Return the [X, Y] coordinate for the center point of the cell that contains the specified text.  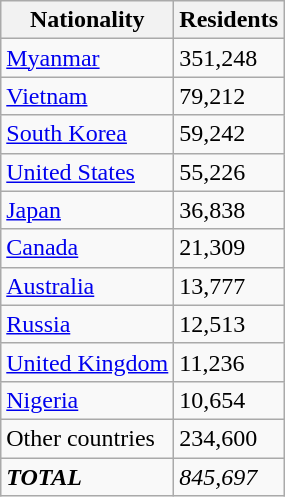
351,248 [229, 58]
36,838 [229, 210]
South Korea [88, 134]
13,777 [229, 286]
79,212 [229, 96]
55,226 [229, 172]
Residents [229, 20]
Myanmar [88, 58]
United States [88, 172]
Canada [88, 248]
United Kingdom [88, 362]
845,697 [229, 477]
Russia [88, 324]
12,513 [229, 324]
Other countries [88, 438]
10,654 [229, 400]
Japan [88, 210]
59,242 [229, 134]
Nationality [88, 20]
Nigeria [88, 400]
21,309 [229, 248]
234,600 [229, 438]
Vietnam [88, 96]
11,236 [229, 362]
TOTAL [88, 477]
Australia [88, 286]
